From the cell containing the given text, extract its center point as (x, y) coordinate. 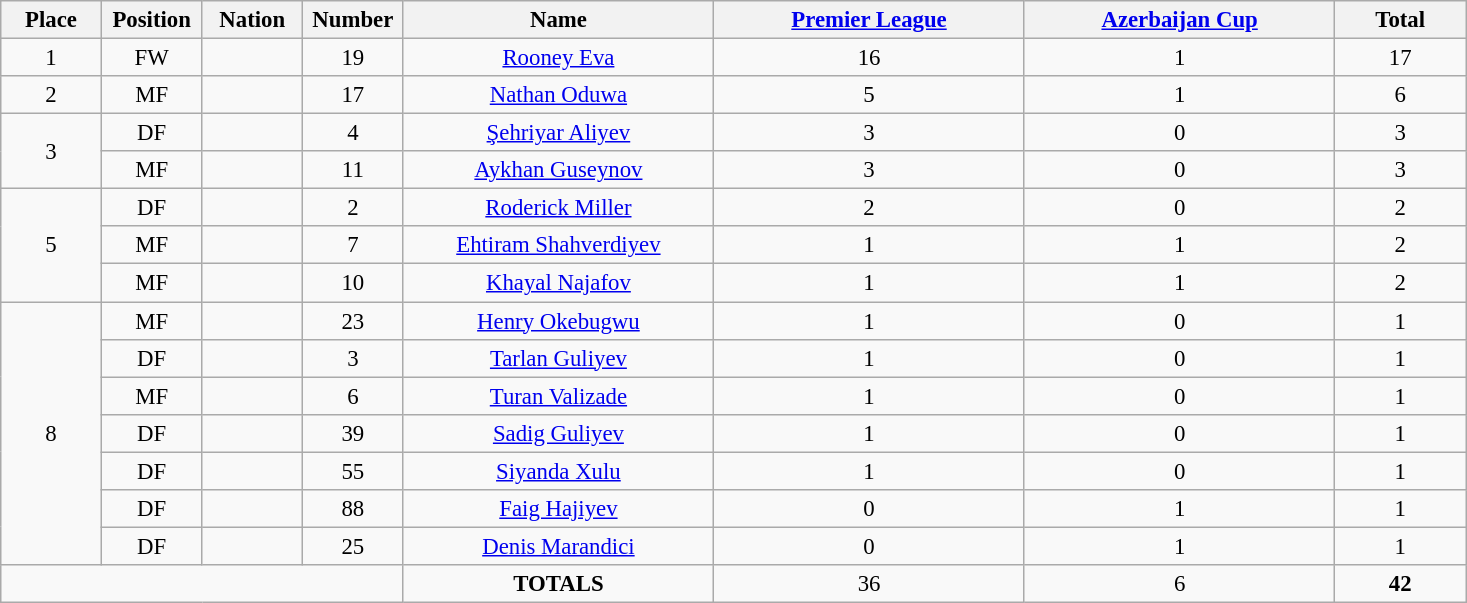
Azerbaijan Cup (1180, 20)
Faig Hajiyev (558, 509)
39 (354, 433)
Ehtiram Shahverdiyev (558, 245)
Sadig Guliyev (558, 433)
Tarlan Guliyev (558, 358)
55 (354, 471)
23 (354, 321)
88 (354, 509)
Aykhan Guseynov (558, 170)
4 (354, 133)
10 (354, 283)
16 (870, 58)
25 (354, 546)
7 (354, 245)
11 (354, 170)
19 (354, 58)
Henry Okebugwu (558, 321)
Place (52, 20)
Nathan Oduwa (558, 95)
Rooney Eva (558, 58)
Nation (252, 20)
Turan Valizade (558, 396)
Number (354, 20)
Roderick Miller (558, 208)
Denis Marandici (558, 546)
Şehriyar Aliyev (558, 133)
Total (1400, 20)
FW (152, 58)
TOTALS (558, 584)
Name (558, 20)
Khayal Najafov (558, 283)
8 (52, 434)
Siyanda Xulu (558, 471)
Premier League (870, 20)
42 (1400, 584)
Position (152, 20)
36 (870, 584)
